Extract the (x, y) coordinate from the center of the cell holding the provided text.  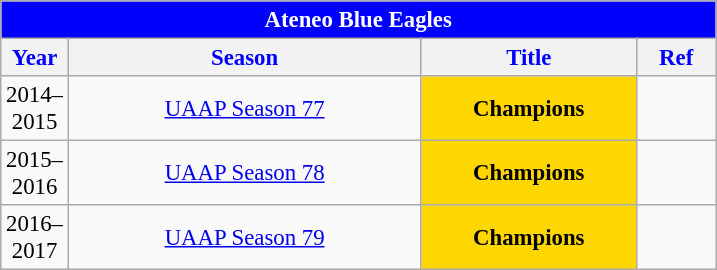
Ref (676, 58)
Title (529, 58)
Season (244, 58)
2015–2016 (35, 174)
2014–2015 (35, 108)
Ateneo Blue Eagles (358, 20)
UAAP Season 77 (244, 108)
2016–2017 (35, 238)
UAAP Season 79 (244, 238)
UAAP Season 78 (244, 174)
Year (35, 58)
